Identify which cell holds the provided text, then report its (X, Y) central coordinate. 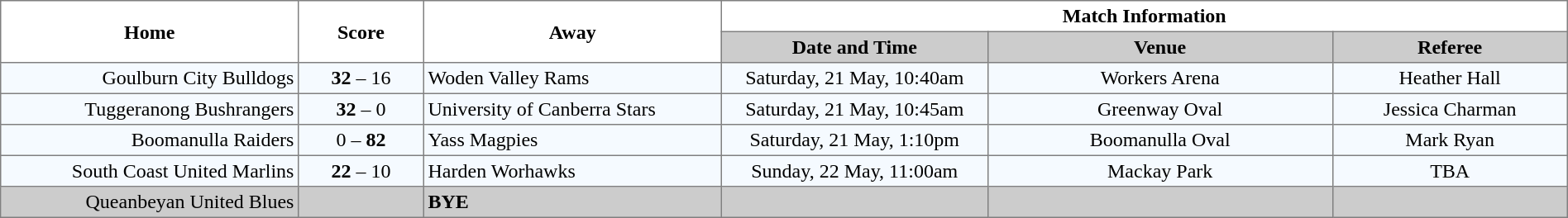
0 – 82 (361, 140)
Goulburn City Bulldogs (150, 78)
Jessica Charman (1450, 109)
TBA (1450, 171)
Saturday, 21 May, 10:40am (854, 78)
22 – 10 (361, 171)
Greenway Oval (1159, 109)
Home (150, 31)
Woden Valley Rams (572, 78)
Venue (1159, 47)
BYE (572, 202)
Mark Ryan (1450, 140)
32 – 0 (361, 109)
32 – 16 (361, 78)
Score (361, 31)
Saturday, 21 May, 10:45am (854, 109)
Saturday, 21 May, 1:10pm (854, 140)
Yass Magpies (572, 140)
Queanbeyan United Blues (150, 202)
Boomanulla Raiders (150, 140)
Tuggeranong Bushrangers (150, 109)
Sunday, 22 May, 11:00am (854, 171)
University of Canberra Stars (572, 109)
Referee (1450, 47)
Workers Arena (1159, 78)
Mackay Park (1159, 171)
Harden Worhawks (572, 171)
Boomanulla Oval (1159, 140)
Heather Hall (1450, 78)
South Coast United Marlins (150, 171)
Match Information (1145, 17)
Date and Time (854, 47)
Away (572, 31)
